Output the (X, Y) coordinate of the center of the cell containing the given text.  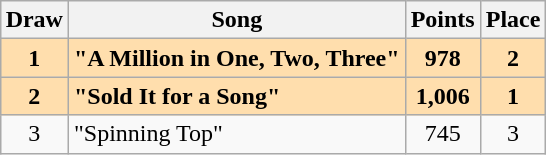
978 (442, 58)
Points (442, 20)
1,006 (442, 96)
745 (442, 134)
Draw (34, 20)
"Sold It for a Song" (236, 96)
"A Million in One, Two, Three" (236, 58)
"Spinning Top" (236, 134)
Song (236, 20)
Place (513, 20)
